Extract the (x, y) coordinate from the center of the cell holding the provided text.  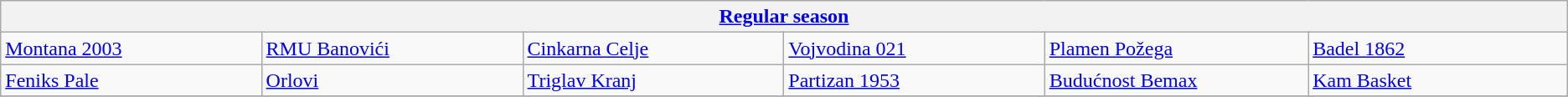
Kam Basket (1438, 80)
Triglav Kranj (653, 80)
Cinkarna Celje (653, 48)
Feniks Pale (131, 80)
Partizan 1953 (915, 80)
Vojvodina 021 (915, 48)
RMU Banovići (392, 48)
Badel 1862 (1438, 48)
Orlovi (392, 80)
Montana 2003 (131, 48)
Budućnost Bemax (1176, 80)
Regular season (784, 17)
Plamen Požega (1176, 48)
